Search for the cell housing the specified text and yield its (X, Y) center coordinate. 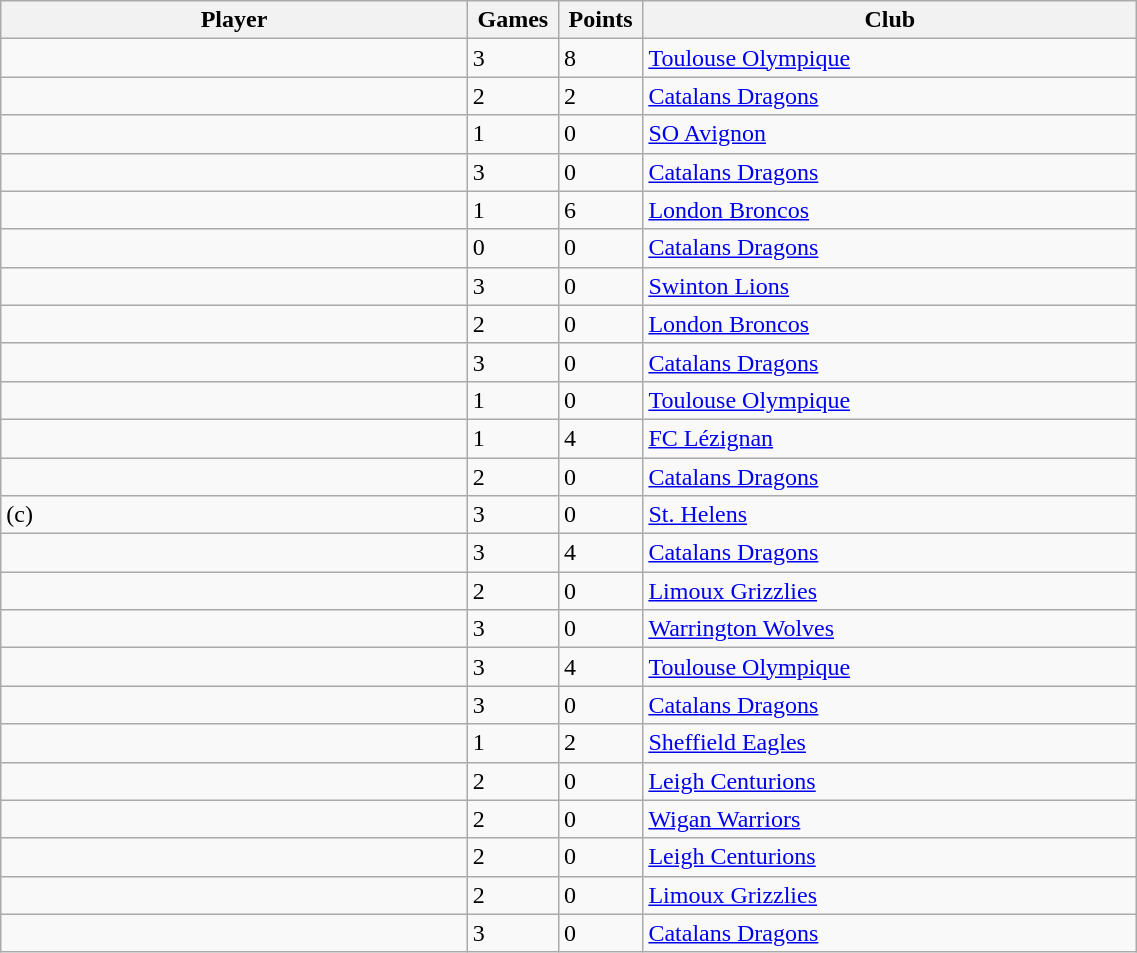
FC Lézignan (890, 438)
Warrington Wolves (890, 629)
Points (600, 20)
6 (600, 210)
SO Avignon (890, 134)
Player (234, 20)
Sheffield Eagles (890, 743)
Games (512, 20)
St. Helens (890, 515)
Swinton Lions (890, 286)
8 (600, 58)
Club (890, 20)
(c) (234, 515)
Wigan Warriors (890, 819)
